Identify which cell holds the provided text, then report its [X, Y] central coordinate. 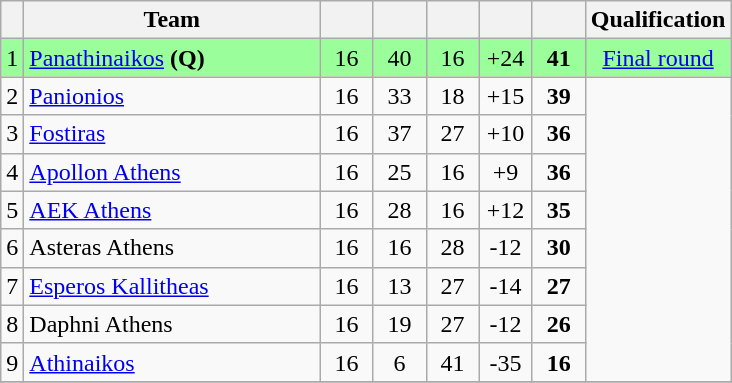
19 [400, 324]
Final round [658, 58]
2 [12, 96]
4 [12, 172]
+12 [506, 210]
+24 [506, 58]
35 [558, 210]
18 [452, 96]
+9 [506, 172]
Qualification [658, 20]
8 [12, 324]
Fostiras [172, 134]
Daphni Athens [172, 324]
Panionios [172, 96]
-14 [506, 286]
30 [558, 248]
+10 [506, 134]
40 [400, 58]
33 [400, 96]
1 [12, 58]
39 [558, 96]
37 [400, 134]
7 [12, 286]
13 [400, 286]
Athinaikos [172, 362]
5 [12, 210]
Esperos Kallitheas [172, 286]
9 [12, 362]
Panathinaikos (Q) [172, 58]
AEK Athens [172, 210]
3 [12, 134]
Asteras Athens [172, 248]
26 [558, 324]
Apollon Athens [172, 172]
Team [172, 20]
25 [400, 172]
-35 [506, 362]
+15 [506, 96]
